Identify which cell holds the provided text, then report its [x, y] central coordinate. 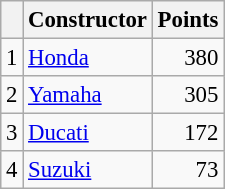
380 [188, 58]
Yamaha [88, 95]
305 [188, 95]
Suzuki [88, 170]
Honda [88, 58]
Points [188, 20]
3 [12, 133]
1 [12, 58]
172 [188, 133]
4 [12, 170]
Ducati [88, 133]
2 [12, 95]
73 [188, 170]
Constructor [88, 20]
